For the text-containing cell, return its midpoint in [x, y] coordinate format. 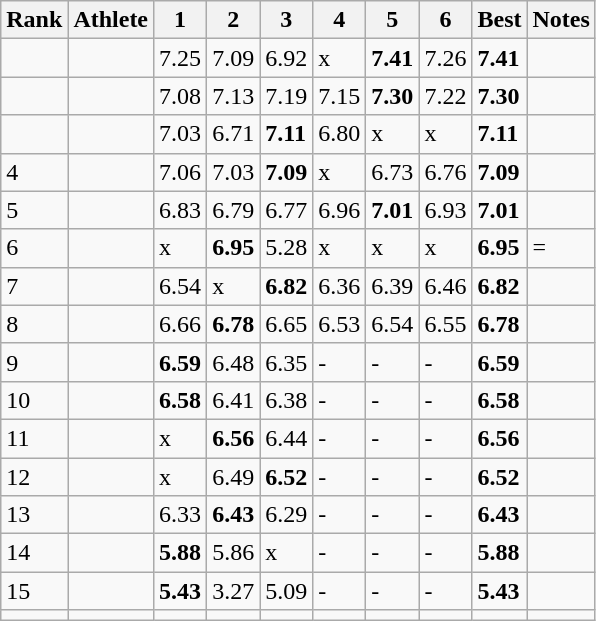
6.93 [446, 210]
6.76 [446, 172]
7.26 [446, 58]
8 [34, 324]
Rank [34, 20]
6.41 [234, 400]
= [561, 248]
6.55 [446, 324]
6.73 [392, 172]
12 [34, 477]
6.46 [446, 286]
5.28 [286, 248]
6.66 [180, 324]
6.53 [340, 324]
7 [34, 286]
6.83 [180, 210]
6.96 [340, 210]
3 [286, 20]
15 [34, 591]
6.35 [286, 362]
6.77 [286, 210]
6.39 [392, 286]
11 [34, 438]
6.33 [180, 515]
5.86 [234, 553]
Best [500, 20]
Athlete [111, 20]
Notes [561, 20]
6.44 [286, 438]
6.71 [234, 134]
6.48 [234, 362]
6.49 [234, 477]
6.36 [340, 286]
6.79 [234, 210]
6.65 [286, 324]
6.38 [286, 400]
13 [34, 515]
6.29 [286, 515]
7.19 [286, 96]
7.08 [180, 96]
6.80 [340, 134]
9 [34, 362]
7.22 [446, 96]
7.13 [234, 96]
10 [34, 400]
14 [34, 553]
3.27 [234, 591]
7.06 [180, 172]
7.25 [180, 58]
7.15 [340, 96]
5.09 [286, 591]
6.92 [286, 58]
2 [234, 20]
1 [180, 20]
